Return (X, Y) of the center of cell containing provided text 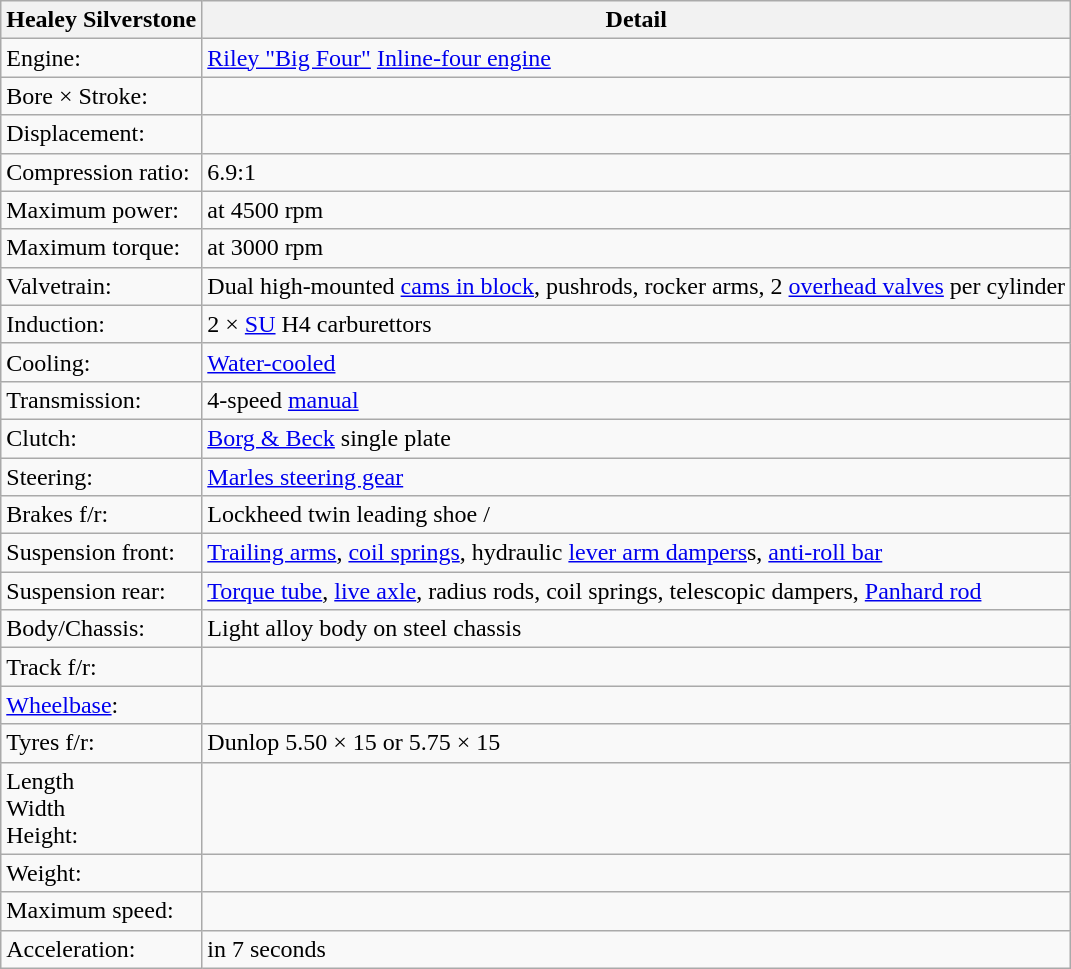
4-speed manual (636, 400)
Displacement: (102, 134)
Dual high-mounted cams in block, pushrods, rocker arms, 2 overhead valves per cylinder (636, 286)
Engine: (102, 58)
Tyres f/r: (102, 743)
LengthWidthHeight: (102, 808)
Borg & Beck single plate (636, 438)
Bore × Stroke: (102, 96)
Dunlop 5.50 × 15 or 5.75 × 15 (636, 743)
Transmission: (102, 400)
Compression ratio: (102, 172)
at 4500 rpm (636, 210)
Healey Silverstone (102, 20)
Acceleration: (102, 949)
6.9:1 (636, 172)
Riley "Big Four" Inline-four engine (636, 58)
2 × SU H4 carburettors (636, 324)
Suspension rear: (102, 591)
Maximum torque: (102, 248)
Induction: (102, 324)
Maximum speed: (102, 911)
Body/Chassis: (102, 629)
Maximum power: (102, 210)
Valvetrain: (102, 286)
Water-cooled (636, 362)
Torque tube, live axle, radius rods, coil springs, telescopic dampers, Panhard rod (636, 591)
Steering: (102, 477)
Suspension front: (102, 553)
Detail (636, 20)
Lockheed twin leading shoe / (636, 515)
Light alloy body on steel chassis (636, 629)
Wheelbase: (102, 705)
Brakes f/r: (102, 515)
at 3000 rpm (636, 248)
Trailing arms, coil springs, hydraulic lever arm damperss, anti-roll bar (636, 553)
Weight: (102, 873)
Cooling: (102, 362)
Clutch: (102, 438)
Marles steering gear (636, 477)
in 7 seconds (636, 949)
Track f/r: (102, 667)
